Detect which cell encompasses the target text, then output its (X, Y) center coordinate. 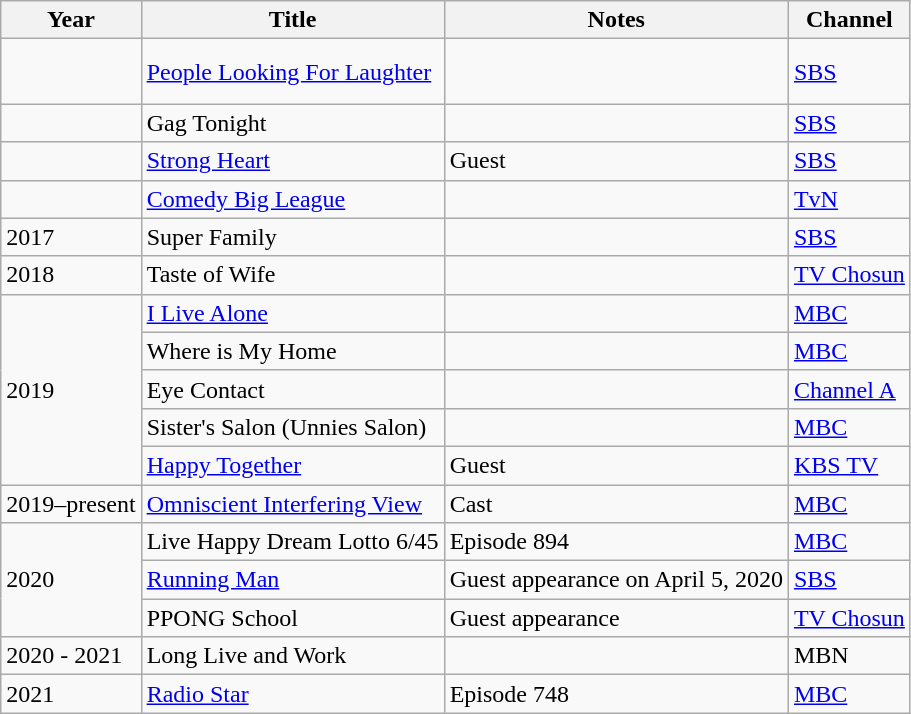
Eye Contact (292, 389)
Radio Star (292, 694)
MBN (849, 656)
People Looking For Laughter (292, 72)
2021 (71, 694)
Super Family (292, 237)
2020 - 2021 (71, 656)
Episode 748 (616, 694)
Cast (616, 503)
Long Live and Work (292, 656)
2018 (71, 275)
Running Man (292, 580)
Omniscient Interfering View (292, 503)
2020 (71, 580)
Where is My Home (292, 351)
PPONG School (292, 618)
Live Happy Dream Lotto 6/45 (292, 542)
Gag Tonight (292, 123)
Title (292, 20)
Strong Heart (292, 161)
Notes (616, 20)
2017 (71, 237)
Year (71, 20)
2019–present (71, 503)
TvN (849, 199)
2019 (71, 389)
Episode 894 (616, 542)
Sister's Salon (Unnies Salon) (292, 427)
Comedy Big League (292, 199)
Guest appearance (616, 618)
I Live Alone (292, 313)
Taste of Wife (292, 275)
Happy Together (292, 465)
KBS TV (849, 465)
Channel A (849, 389)
Guest appearance on April 5, 2020 (616, 580)
Channel (849, 20)
